Provide the (X, Y) coordinate of the cell's center where the given text is located.  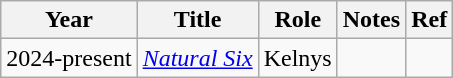
Notes (371, 20)
2024-present (69, 58)
Year (69, 20)
Ref (430, 20)
Role (298, 20)
Title (198, 20)
Kelnys (298, 58)
Natural Six (198, 58)
